Find where the given text appears and provide that cell's center as (x, y) coordinate. 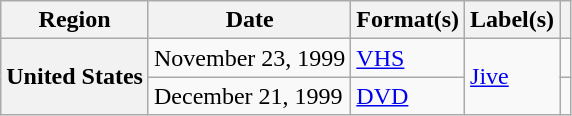
Jive (512, 77)
November 23, 1999 (249, 58)
Date (249, 20)
Label(s) (512, 20)
Region (75, 20)
Format(s) (408, 20)
VHS (408, 58)
United States (75, 77)
DVD (408, 96)
December 21, 1999 (249, 96)
